Provide the (X, Y) coordinate of the cell's center where the given text is located.  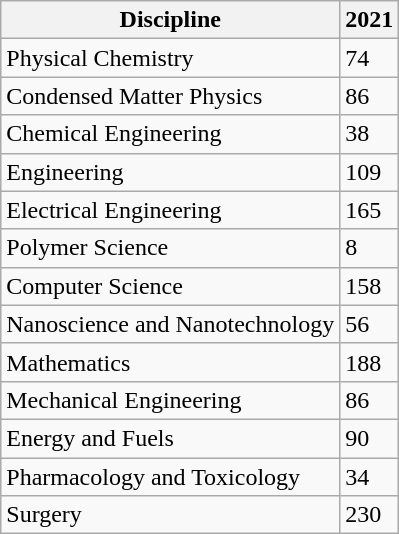
2021 (370, 20)
Pharmacology and Toxicology (170, 477)
8 (370, 248)
165 (370, 210)
Engineering (170, 172)
Nanoscience and Nanotechnology (170, 324)
90 (370, 438)
Surgery (170, 515)
Mathematics (170, 362)
Polymer Science (170, 248)
Energy and Fuels (170, 438)
230 (370, 515)
Chemical Engineering (170, 134)
Computer Science (170, 286)
109 (370, 172)
56 (370, 324)
Discipline (170, 20)
Physical Chemistry (170, 58)
74 (370, 58)
Mechanical Engineering (170, 400)
Condensed Matter Physics (170, 96)
Electrical Engineering (170, 210)
38 (370, 134)
188 (370, 362)
158 (370, 286)
34 (370, 477)
